For the text-containing cell, return its midpoint in (x, y) coordinate format. 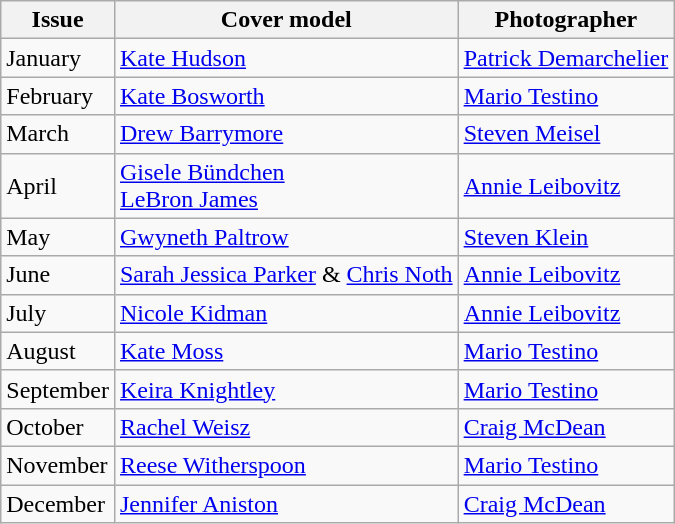
Rachel Weisz (286, 427)
August (58, 351)
March (58, 134)
Issue (58, 20)
October (58, 427)
January (58, 58)
November (58, 465)
September (58, 389)
February (58, 96)
Photographer (566, 20)
Kate Hudson (286, 58)
Keira Knightley (286, 389)
Cover model (286, 20)
Sarah Jessica Parker & Chris Noth (286, 275)
Steven Klein (566, 237)
Jennifer Aniston (286, 503)
April (58, 186)
Gisele BündchenLeBron James (286, 186)
Patrick Demarchelier (566, 58)
May (58, 237)
December (58, 503)
Drew Barrymore (286, 134)
Nicole Kidman (286, 313)
June (58, 275)
Gwyneth Paltrow (286, 237)
Reese Witherspoon (286, 465)
Steven Meisel (566, 134)
July (58, 313)
Kate Bosworth (286, 96)
Kate Moss (286, 351)
